Search for the cell housing the specified text and yield its (x, y) center coordinate. 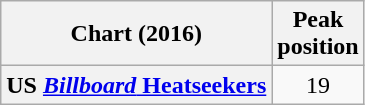
Peakposition (318, 34)
19 (318, 85)
US Billboard Heatseekers (136, 85)
Chart (2016) (136, 34)
